Pinpoint the cell where the given text exists, returning its [x, y] midpoint coordinate. 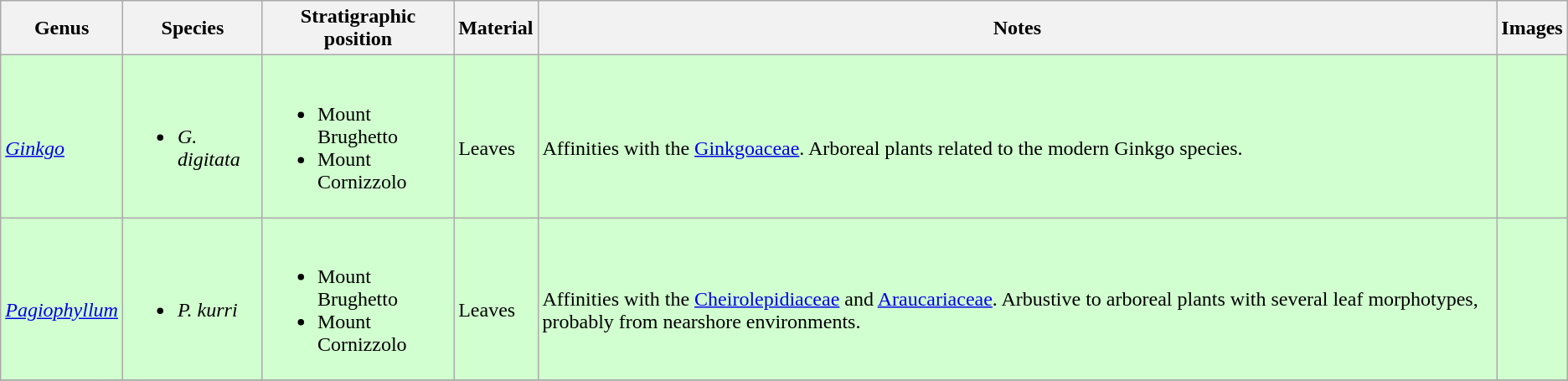
Notes [1017, 28]
Genus [62, 28]
G. digitata [193, 136]
Material [496, 28]
Stratigraphic position [358, 28]
Affinities with the Ginkgoaceae. Arboreal plants related to the modern Ginkgo species. [1017, 136]
Species [193, 28]
P. kurri [193, 299]
Ginkgo [62, 136]
Images [1532, 28]
Pagiophyllum [62, 299]
